Pinpoint the cell where the given text exists, returning its [X, Y] midpoint coordinate. 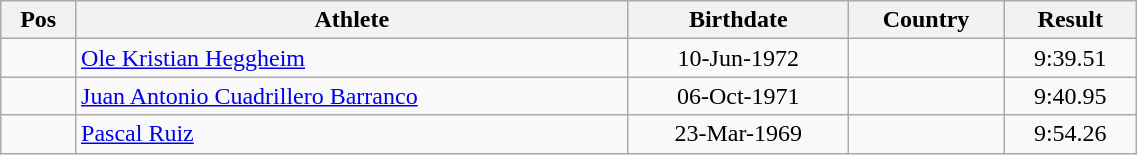
23-Mar-1969 [738, 134]
Birthdate [738, 20]
Country [926, 20]
06-Oct-1971 [738, 96]
10-Jun-1972 [738, 58]
Ole Kristian Heggheim [352, 58]
9:39.51 [1070, 58]
Pascal Ruiz [352, 134]
Juan Antonio Cuadrillero Barranco [352, 96]
9:54.26 [1070, 134]
Pos [38, 20]
9:40.95 [1070, 96]
Athlete [352, 20]
Result [1070, 20]
